Return (x, y) of the center of cell containing provided text 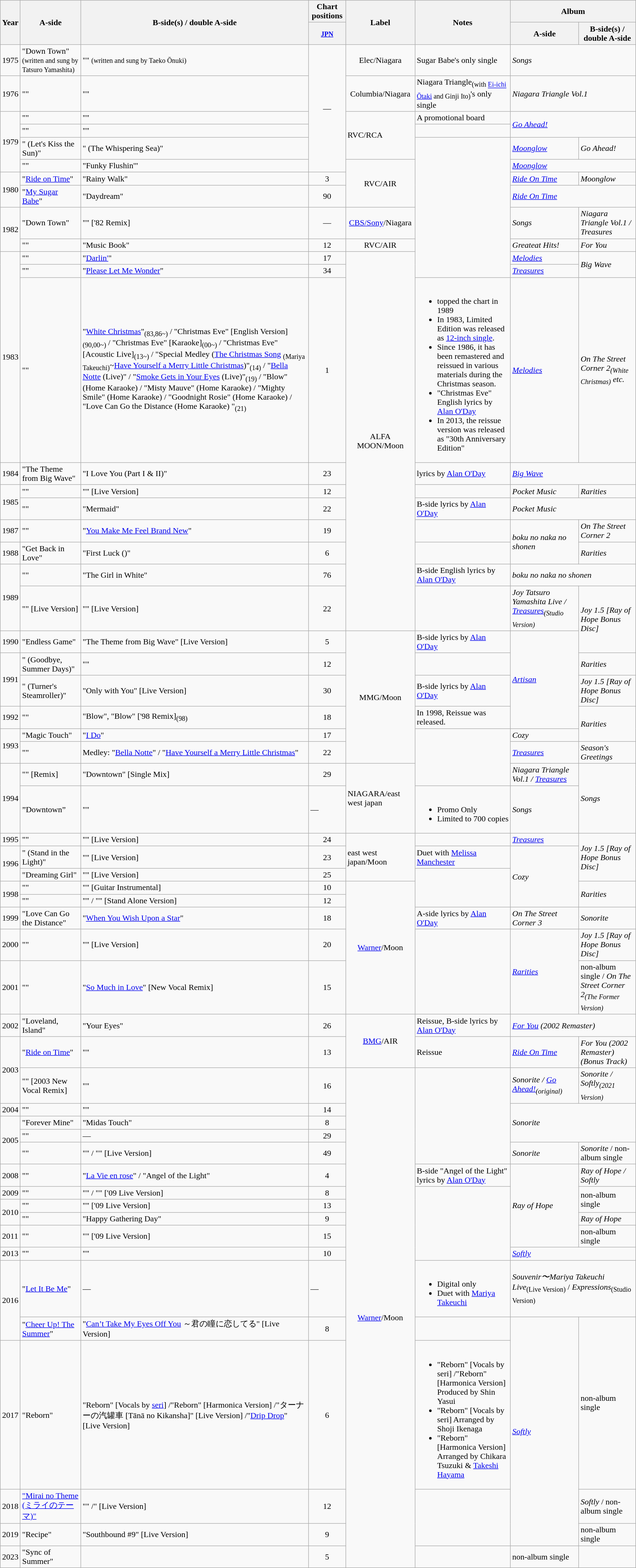
1975 (10, 60)
BMG/AIR (380, 1041)
"" / "" [Stand Alone Version] (195, 901)
"The Girl in White" (195, 575)
2013 (10, 1254)
1983 (10, 357)
2010 (10, 1212)
2003 (10, 1070)
Season's Greetings (607, 752)
"Magic Touch" (51, 735)
2008 (10, 1175)
1984 (10, 474)
Sonorite / Softly(2021 Version) (607, 1085)
19 (327, 531)
"" [2003 New Vocal Remix] (51, 1085)
2019 (10, 1535)
"" [Remix] (51, 775)
Artisan (544, 680)
non-album single / On The Street Corner 2(The Former Version) (607, 988)
"" (written and sung by Taeko Ōnuki) (195, 60)
On The Street Corner 2(White Christmas) etc. (607, 370)
1998 (10, 894)
"Forever Mine" (51, 1123)
2001 (10, 988)
" (The Whispering Sea)" (195, 148)
Joy Tatsuro Yamashita Live / Treasures(Studio Version) (544, 609)
25 (327, 875)
Sonorite / Go Ahead!(original) (544, 1085)
"Cheer Up! The Summer" (51, 1329)
"Daydream" (195, 196)
2011 (10, 1236)
"I Love You (Part I & II)" (195, 474)
"Sync of Summer" (51, 1556)
1992 (10, 717)
" (Turner's Steamroller)" (51, 691)
lyrics by Alan O'Day (463, 474)
"" /" [Live Version] (195, 1506)
"Dreaming Girl" (51, 875)
76 (327, 575)
Softly / non-album single (607, 1506)
Niagara Triangle(with Ei-ichi Ōtaki and Ginji Ito)'s only single (463, 94)
Sonorite / non-album single (607, 1153)
2017 (10, 1415)
1995 (10, 840)
2005 (10, 1140)
" (Goodbye, Summer Days)" (51, 664)
"Blow", "Blow" ['98 Remix](98) (195, 717)
B-side English lyrics by Alan O'Day (463, 575)
"Darlin'" (195, 258)
1985 (10, 502)
On The Street Corner 2 (607, 531)
east west japan/Moon (380, 857)
"Rainy Walk" (195, 179)
"" / "" ['09 Live Version] (195, 1193)
"Mirai no Theme (ミライのテーマ)" (51, 1506)
A promotional board (463, 118)
3 (327, 179)
2004 (10, 1110)
"Only with You" [Live Version] (195, 691)
"" / "" [Live Version] (195, 1153)
"Endless Game" (51, 642)
"So Much in Love" [New Vocal Remix] (195, 988)
"Get Back in Love" (51, 553)
"The Theme from Big Wave" [Live Version] (195, 642)
1980 (10, 190)
Reissue, B-side lyrics by Alan O'Day (463, 1026)
"Love Can Go the Distance" (51, 918)
"You Make Me Feel Brand New" (195, 531)
"My Sugar Babe" (51, 196)
"Downtown" [Single Mix] (195, 775)
"Down Town" (51, 223)
For You (2002 Remaster) (Bonus Track) (607, 1052)
2023 (10, 1556)
1989 (10, 597)
A-side lyrics by Alan O'Day (463, 918)
1 (327, 370)
Columbia/Niagara (380, 94)
1993 (10, 746)
24 (327, 840)
Ray of Hope / Softly (607, 1175)
1979 (10, 142)
Promo OnlyLimited to 700 copies (463, 809)
For You (2002 Remaster) (573, 1026)
Notes (463, 22)
Reissue (463, 1052)
"Funky Flushin'" (195, 166)
26 (327, 1026)
CBS/Sony/Niagara (380, 223)
1982 (10, 229)
B-side "Angel of the Light" lyrics by Alan O'Day (463, 1175)
" (Let's Kiss the Sun)" (51, 148)
30 (327, 691)
Sugar Babe's only single (463, 60)
Chart positions (327, 12)
34 (327, 271)
Duet with Melissa Manchester (463, 857)
Digital onlyDuet with Mariya Takeuchi (463, 1289)
20 (327, 945)
1996 (10, 864)
"" ['82 Remix] (195, 223)
2016 (10, 1300)
"When You Wish Upon a Star" (195, 918)
"" [Guitar Instrumental] (195, 888)
Album (573, 12)
Medley: "Bella Notte" / "Have Yourself a Merry Little Christmas" (195, 752)
For You (607, 245)
JPN (327, 33)
In 1998, Reissue was released. (463, 717)
14 (327, 1110)
2000 (10, 945)
"Midas Touch" (195, 1123)
1990 (10, 642)
Niagara Triangle Vol.1 (573, 94)
ALFA MOON/Moon (380, 441)
1994 (10, 799)
16 (327, 1085)
"Let It Be Me" (51, 1289)
1991 (10, 680)
"Please Let Me Wonder" (195, 271)
"Can’t Take My Eyes Off You ～君の瞳に恋してる" [Live Version] (195, 1329)
"Music Book" (195, 245)
"Recipe" (51, 1535)
"Down Town"(written and sung by Tatsuro Yamashita) (51, 60)
"Loveland, Island" (51, 1026)
Souvenir〜Mariya Takeuchi Live(Live Version) / Expressions(Studio Version) (573, 1289)
1987 (10, 531)
Year (10, 22)
1976 (10, 94)
"Reborn" [Vocals by seri] /"Reborn" [Harmonica Version] /"ターナーの汽罐車 [Tānā no Kikansha]" [Live Version] /"Drip Drop" [Live Version] (195, 1415)
1988 (10, 553)
1999 (10, 918)
"Your Eyes" (195, 1026)
90 (327, 196)
"Southbound #9" [Live Version] (195, 1535)
Label (380, 22)
Elec/Niagara (380, 60)
On The Street Corner 3 (544, 918)
"Reborn" (51, 1415)
" (Stand in the Light)" (51, 857)
"I Do" (195, 735)
"First Luck ()" (195, 553)
2018 (10, 1506)
49 (327, 1153)
"The Theme from Big Wave" (51, 474)
Greateat Hits! (544, 245)
2009 (10, 1193)
4 (327, 1175)
MMG/Moon (380, 697)
"Happy Gathering Day" (195, 1219)
"La Vie en rose" / "Angel of the Light" (195, 1175)
NIAGARA/east west japan (380, 799)
”Downtown” (51, 809)
RVC/RCA (380, 135)
2002 (10, 1026)
"Mermaid" (195, 508)
